Detect which cell encompasses the target text, then output its (x, y) center coordinate. 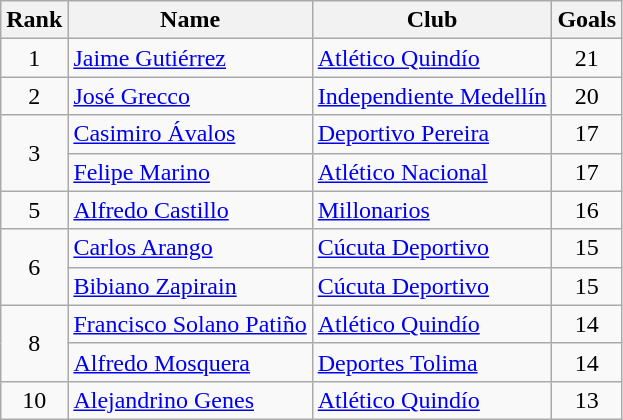
16 (587, 210)
Jaime Gutiérrez (190, 58)
José Grecco (190, 96)
Club (432, 20)
21 (587, 58)
2 (34, 96)
Goals (587, 20)
Francisco Solano Patiño (190, 324)
Rank (34, 20)
Alfredo Mosquera (190, 362)
6 (34, 267)
Felipe Marino (190, 172)
Deportivo Pereira (432, 134)
Casimiro Ávalos (190, 134)
8 (34, 343)
Independiente Medellín (432, 96)
Deportes Tolima (432, 362)
Bibiano Zapirain (190, 286)
Alfredo Castillo (190, 210)
Millonarios (432, 210)
1 (34, 58)
Alejandrino Genes (190, 400)
Atlético Nacional (432, 172)
3 (34, 153)
13 (587, 400)
Carlos Arango (190, 248)
20 (587, 96)
10 (34, 400)
5 (34, 210)
Name (190, 20)
